Scan for the cell matching the given text and deliver its (X, Y) coordinate at center. 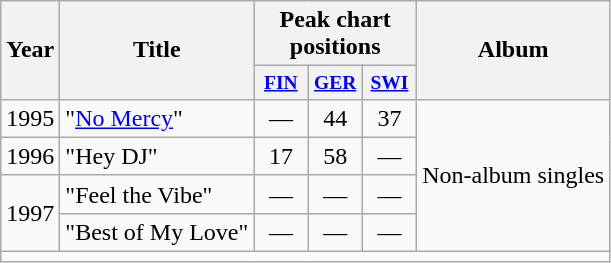
58 (335, 156)
Year (30, 50)
Non-album singles (514, 175)
GER (335, 82)
SWI (389, 82)
"No Mercy" (157, 118)
44 (335, 118)
17 (281, 156)
Album (514, 50)
1997 (30, 213)
"Best of My Love" (157, 232)
"Feel the Vibe" (157, 194)
37 (389, 118)
FIN (281, 82)
Title (157, 50)
1995 (30, 118)
1996 (30, 156)
"Hey DJ" (157, 156)
Peak chart positions (336, 34)
